Determine the (x, y) coordinate at the center of the cell enclosing the given text.  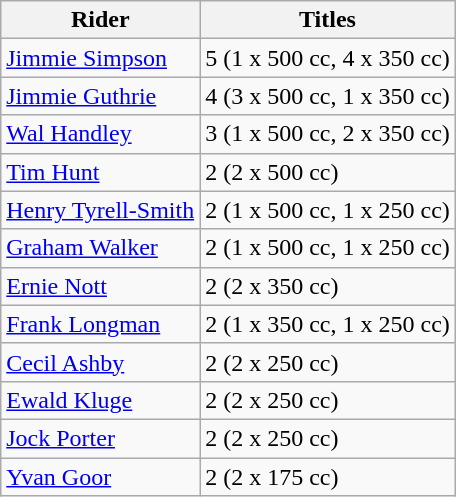
2 (1 x 350 cc, 1 x 250 cc) (328, 324)
Tim Hunt (100, 172)
3 (1 x 500 cc, 2 x 350 cc) (328, 134)
2 (2 x 175 cc) (328, 477)
Ewald Kluge (100, 400)
Titles (328, 20)
Graham Walker (100, 248)
Yvan Goor (100, 477)
Jimmie Guthrie (100, 96)
4 (3 x 500 cc, 1 x 350 cc) (328, 96)
Wal Handley (100, 134)
Henry Tyrell-Smith (100, 210)
Cecil Ashby (100, 362)
2 (2 x 500 cc) (328, 172)
Ernie Nott (100, 286)
Rider (100, 20)
Jock Porter (100, 438)
Frank Longman (100, 324)
2 (2 x 350 cc) (328, 286)
Jimmie Simpson (100, 58)
5 (1 x 500 cc, 4 x 350 cc) (328, 58)
